Return [x, y] of the center of cell containing provided text 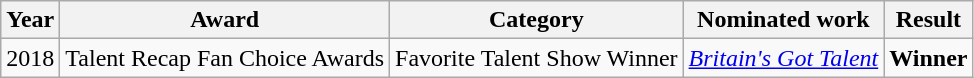
2018 [30, 58]
Talent Recap Fan Choice Awards [225, 58]
Nominated work [784, 20]
Result [928, 20]
Britain's Got Talent [784, 58]
Category [536, 20]
Award [225, 20]
Winner [928, 58]
Year [30, 20]
Favorite Talent Show Winner [536, 58]
